Extract the [x, y] coordinate from the center of the cell holding the provided text.  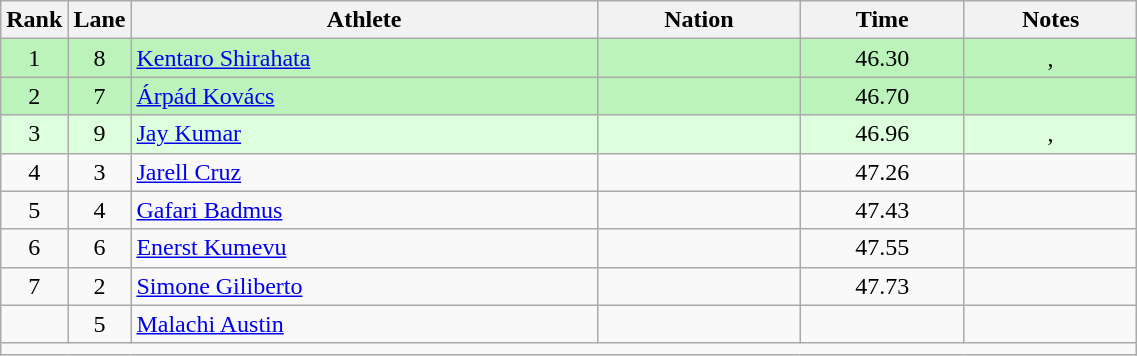
1 [34, 58]
Rank [34, 20]
47.26 [882, 172]
46.96 [882, 134]
Athlete [364, 20]
Enerst Kumevu [364, 248]
Jay Kumar [364, 134]
Nation [698, 20]
Notes [1050, 20]
Simone Giliberto [364, 286]
Time [882, 20]
Árpád Kovács [364, 96]
Kentaro Shirahata [364, 58]
Jarell Cruz [364, 172]
8 [100, 58]
46.70 [882, 96]
47.73 [882, 286]
9 [100, 134]
Gafari Badmus [364, 210]
46.30 [882, 58]
47.55 [882, 248]
Lane [100, 20]
47.43 [882, 210]
Malachi Austin [364, 324]
